Search for the cell housing the specified text and yield its (X, Y) center coordinate. 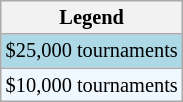
$10,000 tournaments (92, 85)
Legend (92, 17)
$25,000 tournaments (92, 51)
